Extract the [X, Y] coordinate from the center of the cell holding the provided text.  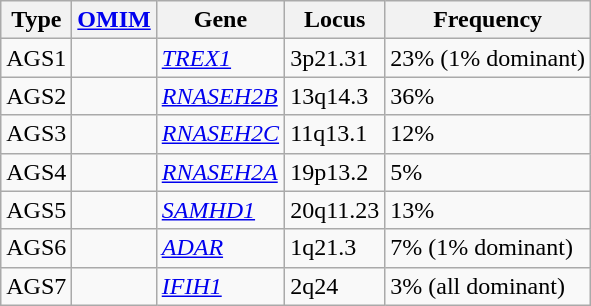
Type [36, 20]
5% [488, 172]
23% (1% dominant) [488, 58]
2q24 [335, 286]
Frequency [488, 20]
11q13.1 [335, 134]
ADAR [220, 248]
OMIM [114, 20]
13q14.3 [335, 96]
12% [488, 134]
AGS5 [36, 210]
3% (all dominant) [488, 286]
13% [488, 210]
RNASEH2A [220, 172]
AGS3 [36, 134]
AGS2 [36, 96]
Locus [335, 20]
AGS1 [36, 58]
IFIH1 [220, 286]
AGS4 [36, 172]
TREX1 [220, 58]
RNASEH2C [220, 134]
AGS7 [36, 286]
AGS6 [36, 248]
RNASEH2B [220, 96]
1q21.3 [335, 248]
19p13.2 [335, 172]
SAMHD1 [220, 210]
36% [488, 96]
7% (1% dominant) [488, 248]
Gene [220, 20]
20q11.23 [335, 210]
3p21.31 [335, 58]
